Return the (x, y) coordinate for the center point of the cell that contains the specified text.  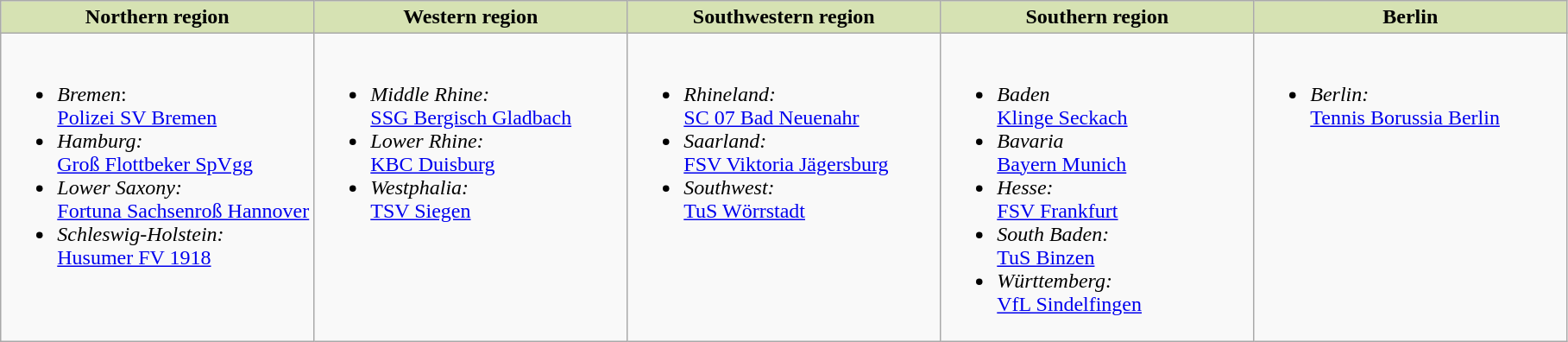
Berlin (1410, 17)
Northern region (157, 17)
Bremen:Polizei SV BremenHamburg:Groß Flottbeker SpVggLower Saxony:Fortuna Sachsenroß HannoverSchleswig-Holstein:Husumer FV 1918 (157, 187)
Middle Rhine:SSG Bergisch GladbachLower Rhine:KBC DuisburgWestphalia:TSV Siegen (471, 187)
Southern region (1098, 17)
Berlin:Tennis Borussia Berlin (1410, 187)
Western region (471, 17)
Southwestern region (784, 17)
Rhineland:SC 07 Bad NeuenahrSaarland: FSV Viktoria JägersburgSouthwest:TuS Wörrstadt (784, 187)
BadenKlinge SeckachBavariaBayern MunichHesse:FSV FrankfurtSouth Baden:TuS BinzenWürttemberg:VfL Sindelfingen (1098, 187)
